Extract the (X, Y) coordinate from the center of the cell holding the provided text.  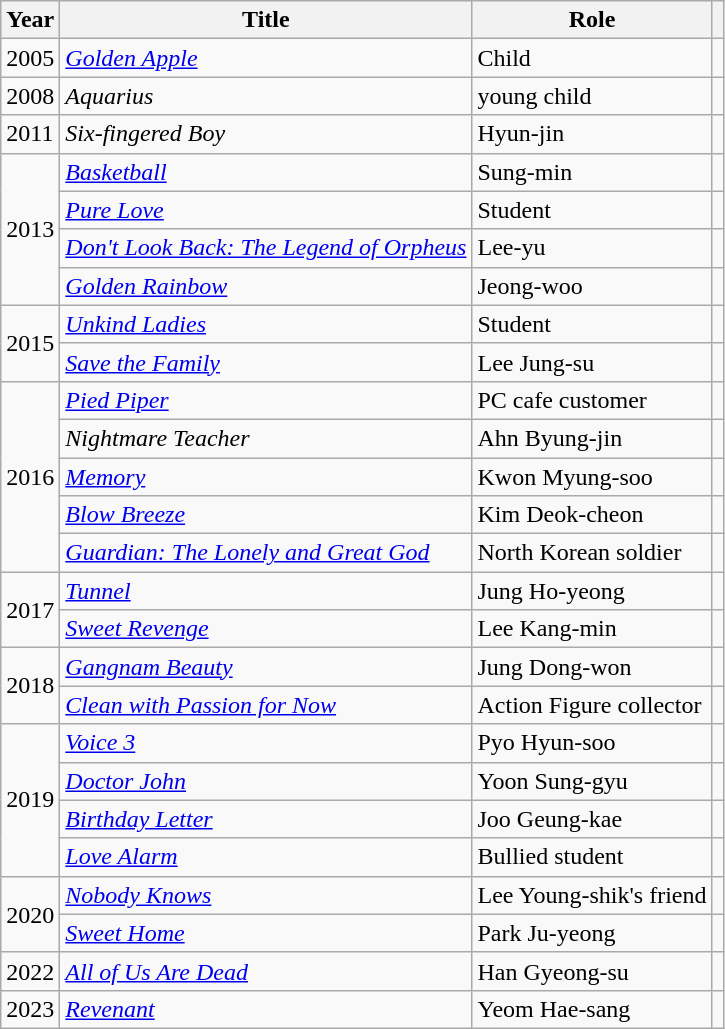
Role (592, 20)
Nobody Knows (266, 895)
Doctor John (266, 781)
Jeong-woo (592, 286)
Six-fingered Boy (266, 134)
2011 (30, 134)
Blow Breeze (266, 515)
Unkind Ladies (266, 324)
Park Ju-yeong (592, 933)
Joo Geung-kae (592, 819)
Gangnam Beauty (266, 667)
Jung Ho-yeong (592, 591)
Sung-min (592, 172)
Yeom Hae-sang (592, 1009)
Pure Love (266, 210)
Title (266, 20)
Lee-yu (592, 248)
Bullied student (592, 857)
Don't Look Back: The Legend of Orpheus (266, 248)
2017 (30, 610)
2013 (30, 229)
Revenant (266, 1009)
Voice 3 (266, 743)
Save the Family (266, 362)
2019 (30, 800)
Clean with Passion for Now (266, 705)
Kim Deok-cheon (592, 515)
Memory (266, 477)
All of Us Are Dead (266, 971)
Hyun-jin (592, 134)
2016 (30, 476)
Birthday Letter (266, 819)
Basketball (266, 172)
2022 (30, 971)
North Korean soldier (592, 553)
Aquarius (266, 96)
Action Figure collector (592, 705)
2018 (30, 686)
Lee Jung-su (592, 362)
Ahn Byung-jin (592, 438)
Yoon Sung-gyu (592, 781)
Love Alarm (266, 857)
2023 (30, 1009)
2005 (30, 58)
2015 (30, 343)
young child (592, 96)
Lee Kang-min (592, 629)
Child (592, 58)
Han Gyeong-su (592, 971)
Pied Piper (266, 400)
2020 (30, 914)
Tunnel (266, 591)
2008 (30, 96)
Kwon Myung-soo (592, 477)
Golden Apple (266, 58)
Nightmare Teacher (266, 438)
Sweet Revenge (266, 629)
Guardian: The Lonely and Great God (266, 553)
Jung Dong-won (592, 667)
Sweet Home (266, 933)
Golden Rainbow (266, 286)
Lee Young-shik's friend (592, 895)
PC cafe customer (592, 400)
Year (30, 20)
Pyo Hyun-soo (592, 743)
